Extract the (X, Y) coordinate from the center of the cell holding the provided text.  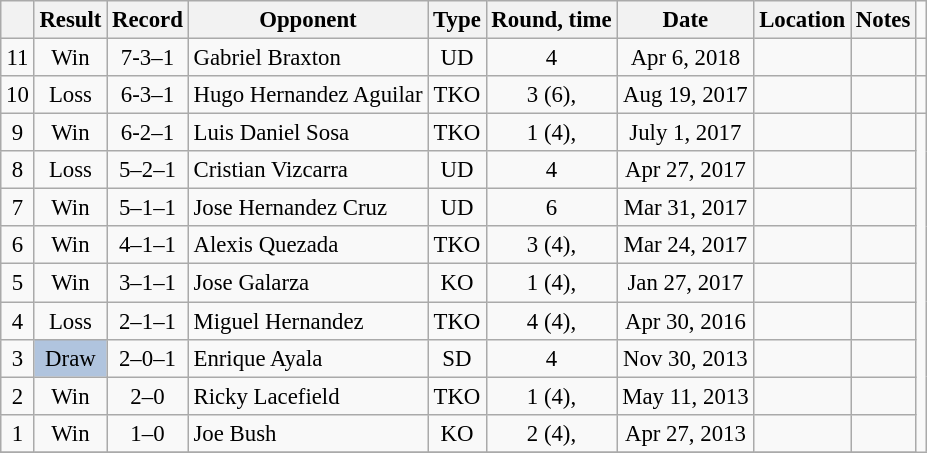
Cristian Vizcarra (308, 170)
1–0 (148, 433)
Mar 31, 2017 (686, 208)
Jose Hernandez Cruz (308, 208)
7-3–1 (148, 58)
Apr 27, 2017 (686, 170)
Apr 30, 2016 (686, 321)
Notes (884, 20)
Mar 24, 2017 (686, 245)
5–2–1 (148, 170)
Gabriel Braxton (308, 58)
4 (4), (552, 321)
4–1–1 (148, 245)
Joe Bush (308, 433)
1 (18, 433)
2 (4), (552, 433)
9 (18, 133)
July 1, 2017 (686, 133)
Date (686, 20)
Draw (70, 358)
Nov 30, 2013 (686, 358)
Jose Galarza (308, 283)
Opponent (308, 20)
2–0 (148, 396)
5–1–1 (148, 208)
6-2–1 (148, 133)
Miguel Hernandez (308, 321)
Round, time (552, 20)
7 (18, 208)
3–1–1 (148, 283)
Apr 6, 2018 (686, 58)
10 (18, 95)
2–1–1 (148, 321)
3 (6), (552, 95)
Enrique Ayala (308, 358)
Jan 27, 2017 (686, 283)
3 (18, 358)
2–0–1 (148, 358)
Location (802, 20)
Aug 19, 2017 (686, 95)
Type (457, 20)
Result (70, 20)
Apr 27, 2013 (686, 433)
5 (18, 283)
Alexis Quezada (308, 245)
Record (148, 20)
2 (18, 396)
3 (4), (552, 245)
May 11, 2013 (686, 396)
Luis Daniel Sosa (308, 133)
Ricky Lacefield (308, 396)
SD (457, 358)
Hugo Hernandez Aguilar (308, 95)
8 (18, 170)
11 (18, 58)
6-3–1 (148, 95)
